Provide the (x, y) coordinate of the cell's center where the given text is located.  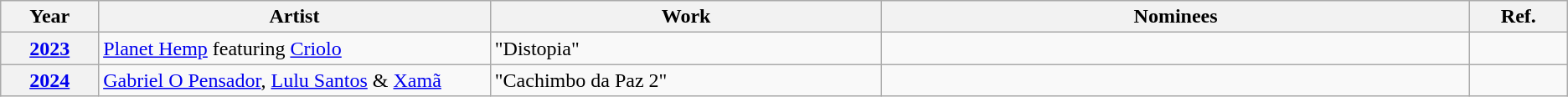
Nominees (1176, 17)
Gabriel O Pensador, Lulu Santos & Xamã (295, 80)
Work (686, 17)
"Distopia" (686, 48)
"Cachimbo da Paz 2" (686, 80)
Planet Hemp featuring Criolo (295, 48)
2023 (50, 48)
2024 (50, 80)
Year (50, 17)
Ref. (1518, 17)
Artist (295, 17)
